Scan for the cell matching the given text and deliver its [x, y] coordinate at center. 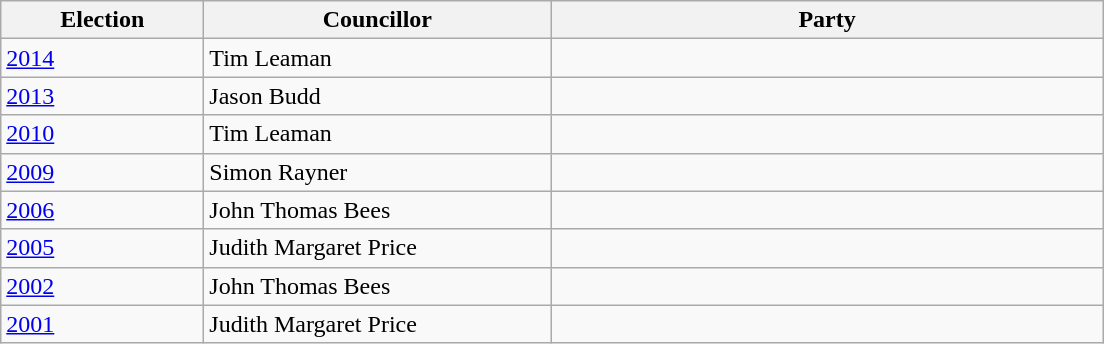
Jason Budd [378, 96]
2014 [102, 58]
2010 [102, 134]
Election [102, 20]
2013 [102, 96]
Councillor [378, 20]
2006 [102, 210]
2001 [102, 324]
Simon Rayner [378, 172]
2009 [102, 172]
2002 [102, 286]
2005 [102, 248]
Party [827, 20]
